Find where the given text appears and provide that cell's center as [X, Y] coordinate. 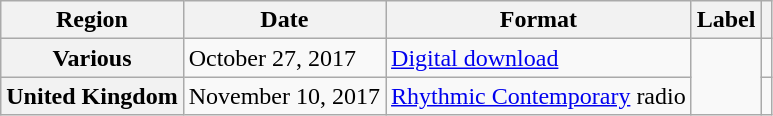
November 10, 2017 [284, 96]
United Kingdom [92, 96]
Date [284, 20]
Digital download [539, 58]
October 27, 2017 [284, 58]
Format [539, 20]
Region [92, 20]
Label [726, 20]
Various [92, 58]
Rhythmic Contemporary radio [539, 96]
